Locate the cell with the specified text and output its (X, Y) center coordinate. 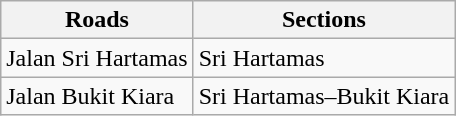
Sections (324, 20)
Roads (97, 20)
Sri Hartamas–Bukit Kiara (324, 96)
Jalan Bukit Kiara (97, 96)
Sri Hartamas (324, 58)
Jalan Sri Hartamas (97, 58)
